Determine the (X, Y) coordinate at the center of the cell enclosing the given text.  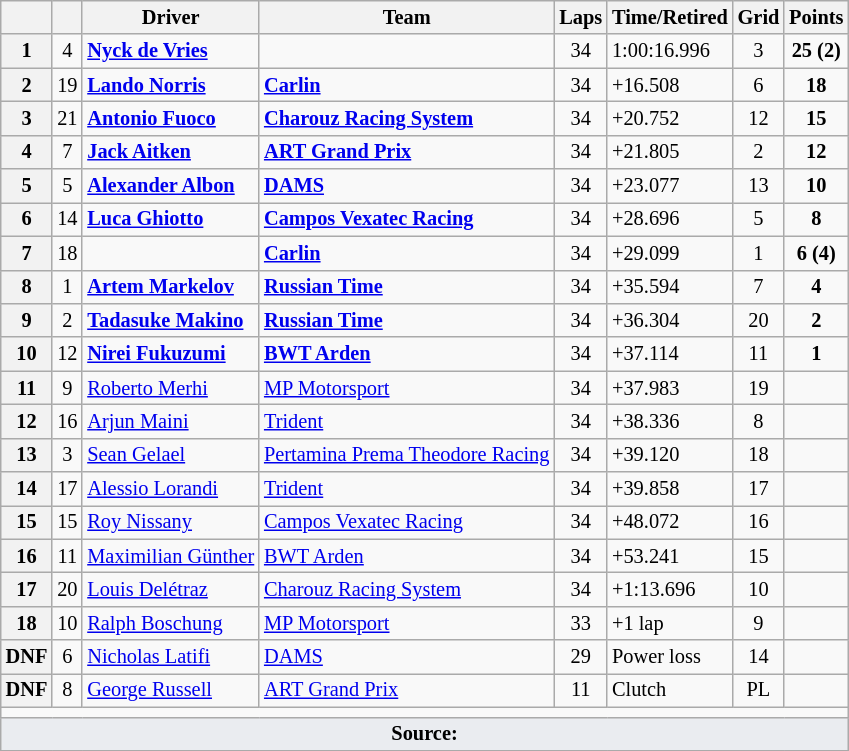
+37.114 (670, 354)
Sean Gelael (170, 455)
+1:13.696 (670, 589)
Driver (170, 17)
Grid (759, 17)
George Russell (170, 690)
Lando Norris (170, 85)
Nyck de Vries (170, 51)
Source: (425, 734)
+23.077 (670, 186)
Alessio Lorandi (170, 489)
PL (759, 690)
Luca Ghiotto (170, 219)
+1 lap (670, 623)
Roberto Merhi (170, 388)
Jack Aitken (170, 152)
Alexander Albon (170, 186)
25 (2) (816, 51)
+37.983 (670, 388)
Antonio Fuoco (170, 118)
+21.805 (670, 152)
Points (816, 17)
Artem Markelov (170, 287)
+39.858 (670, 489)
+48.072 (670, 522)
+39.120 (670, 455)
+28.696 (670, 219)
Arjun Maini (170, 421)
21 (67, 118)
Ralph Boschung (170, 623)
29 (580, 657)
+20.752 (670, 118)
Louis Delétraz (170, 589)
+38.336 (670, 421)
Power loss (670, 657)
Clutch (670, 690)
+53.241 (670, 556)
+36.304 (670, 320)
6 (4) (816, 253)
Time/Retired (670, 17)
Tadasuke Makino (170, 320)
+35.594 (670, 287)
Maximilian Günther (170, 556)
+29.099 (670, 253)
Laps (580, 17)
Team (406, 17)
1:00:16.996 (670, 51)
Nirei Fukuzumi (170, 354)
Nicholas Latifi (170, 657)
Roy Nissany (170, 522)
Pertamina Prema Theodore Racing (406, 455)
33 (580, 623)
+16.508 (670, 85)
